Determine the [x, y] coordinate at the center of the cell enclosing the given text.  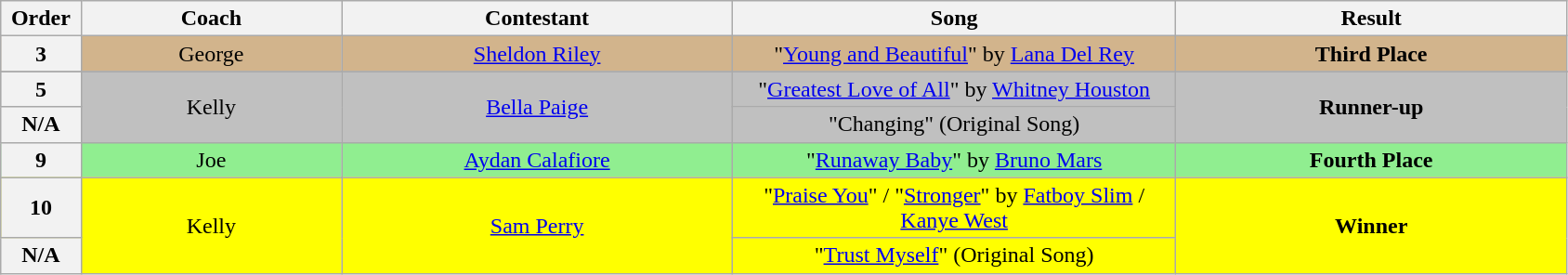
Joe [212, 160]
Contestant [537, 19]
Bella Paige [537, 107]
"Changing" (Original Song) [955, 124]
Sam Perry [537, 225]
Aydan Calafiore [537, 160]
Sheldon Riley [537, 54]
10 [41, 208]
3 [41, 54]
"Greatest Love of All" by Whitney Houston [955, 89]
"Praise You" / "Stronger" by Fatboy Slim / Kanye West [955, 208]
5 [41, 89]
George [212, 54]
"Young and Beautiful" by Lana Del Rey [955, 54]
Third Place [1371, 54]
Fourth Place [1371, 160]
Order [41, 19]
Coach [212, 19]
Runner-up [1371, 107]
Result [1371, 19]
"Trust Myself" (Original Song) [955, 255]
"Runaway Baby" by Bruno Mars [955, 160]
Song [955, 19]
9 [41, 160]
Winner [1371, 225]
